Return [x, y] of the center of cell containing provided text 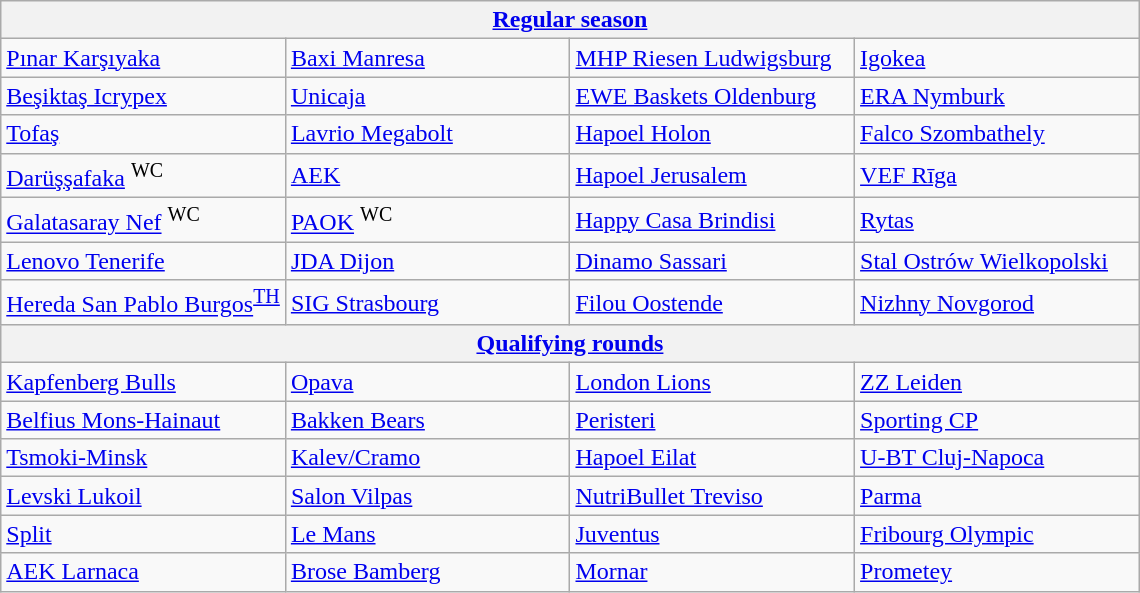
Peristeri [712, 420]
Bakken Bears [428, 420]
Lenovo Tenerife [144, 261]
U-BT Cluj-Napoca [998, 458]
Tofaş [144, 134]
AEK [428, 176]
Filou Oostende [712, 302]
Fribourg Olympic [998, 534]
Parma [998, 496]
NutriBullet Treviso [712, 496]
JDA Dijon [428, 261]
Le Mans [428, 534]
Regular season [570, 20]
Kapfenberg Bulls [144, 382]
Igokea [998, 58]
Kalev/Cramo [428, 458]
EWE Baskets Oldenburg [712, 96]
Tsmoki-Minsk [144, 458]
Happy Casa Brindisi [712, 220]
Levski Lukoil [144, 496]
Qualifying rounds [570, 344]
Salon Vilpas [428, 496]
Nizhny Novgorod [998, 302]
Split [144, 534]
Juventus [712, 534]
Hapoel Jerusalem [712, 176]
Darüşşafaka WC [144, 176]
ERA Nymburk [998, 96]
Prometey [998, 572]
Pınar Karşıyaka [144, 58]
Brose Bamberg [428, 572]
Belfius Mons-Hainaut [144, 420]
Falco Szombathely [998, 134]
Mornar [712, 572]
Baxi Manresa [428, 58]
VEF Rīga [998, 176]
Beşiktaş Icrypex [144, 96]
London Lions [712, 382]
Rytas [998, 220]
ZZ Leiden [998, 382]
Opava [428, 382]
Sporting CP [998, 420]
Hapoel Holon [712, 134]
MHP Riesen Ludwigsburg [712, 58]
SIG Strasbourg [428, 302]
Galatasaray Nef WC [144, 220]
Hapoel Eilat [712, 458]
AEK Larnaca [144, 572]
Dinamo Sassari [712, 261]
Unicaja [428, 96]
Hereda San Pablo BurgosTH [144, 302]
PAOK WC [428, 220]
Stal Ostrów Wielkopolski [998, 261]
Lavrio Megabolt [428, 134]
